Extract the [X, Y] coordinate from the center of the cell holding the provided text.  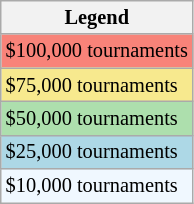
$100,000 tournaments [97, 51]
$75,000 tournaments [97, 85]
$50,000 tournaments [97, 118]
Legend [97, 17]
$25,000 tournaments [97, 152]
$10,000 tournaments [97, 186]
